Locate the cell with the specified text and output its (X, Y) center coordinate. 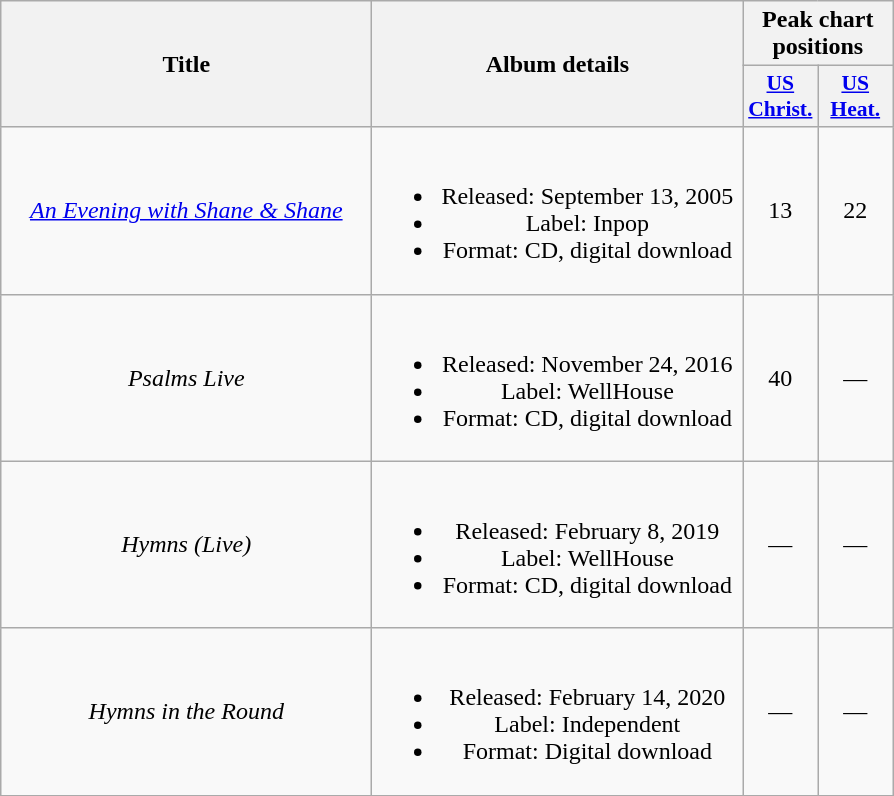
Released: February 8, 2019Label: WellHouseFormat: CD, digital download (558, 544)
Psalms Live (186, 378)
Peak chart positions (818, 34)
Title (186, 64)
13 (780, 210)
Album details (558, 64)
Released: November 24, 2016Label: WellHouseFormat: CD, digital download (558, 378)
USHeat. (856, 96)
Hymns in the Round (186, 712)
22 (856, 210)
An Evening with Shane & Shane (186, 210)
Hymns (Live) (186, 544)
USChrist. (780, 96)
Released: September 13, 2005Label: InpopFormat: CD, digital download (558, 210)
40 (780, 378)
Released: February 14, 2020Label: IndependentFormat: Digital download (558, 712)
